Output the [x, y] coordinate of the center of the cell containing the given text.  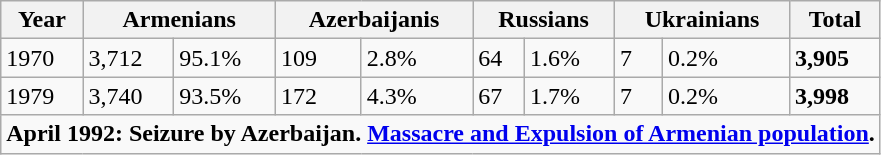
Ukrainians [702, 20]
3,998 [836, 96]
3,740 [128, 96]
Azerbaijanis [374, 20]
1.6% [569, 58]
1979 [42, 96]
Year [42, 20]
172 [318, 96]
2.8% [416, 58]
67 [499, 96]
109 [318, 58]
Total [836, 20]
1.7% [569, 96]
Russians [544, 20]
1970 [42, 58]
93.5% [225, 96]
3,905 [836, 58]
Armenians [179, 20]
95.1% [225, 58]
April 1992: Seizure by Azerbaijan. Massacre and Expulsion of Armenian population. [441, 134]
64 [499, 58]
3,712 [128, 58]
4.3% [416, 96]
